Detect which cell encompasses the target text, then output its (x, y) center coordinate. 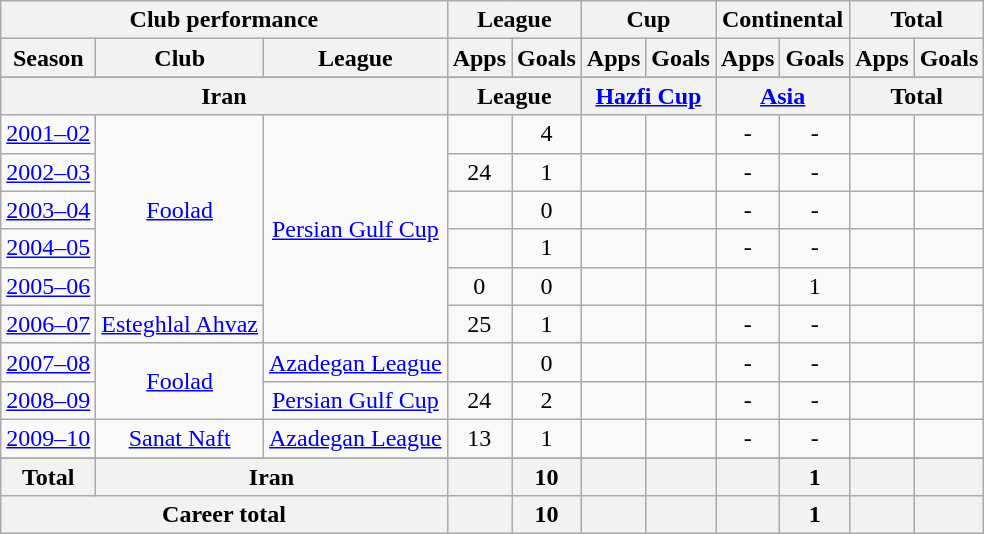
2007–08 (48, 362)
2005–06 (48, 286)
Career total (224, 515)
13 (479, 438)
Club performance (224, 20)
Hazfi Cup (648, 96)
2008–09 (48, 400)
Esteghlal Ahvaz (180, 324)
Sanat Naft (180, 438)
2006–07 (48, 324)
Continental (783, 20)
Asia (783, 96)
25 (479, 324)
2003–04 (48, 210)
Cup (648, 20)
2009–10 (48, 438)
4 (547, 134)
2001–02 (48, 134)
Season (48, 58)
2 (547, 400)
Club (180, 58)
2002–03 (48, 172)
2004–05 (48, 248)
